Search for the cell housing the specified text and yield its (x, y) center coordinate. 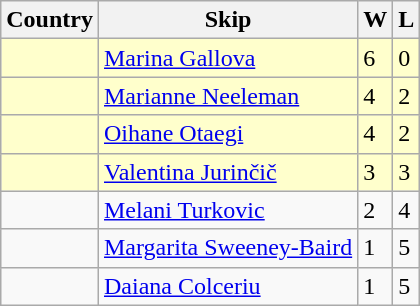
Margarita Sweeney-Baird (228, 248)
Oihane Otaegi (228, 134)
Country (50, 20)
Marina Gallova (228, 58)
W (376, 20)
Marianne Neeleman (228, 96)
L (406, 20)
Melani Turkovic (228, 210)
6 (376, 58)
0 (406, 58)
Valentina Jurinčič (228, 172)
Skip (228, 20)
Daiana Colceriu (228, 286)
